Extract the (X, Y) coordinate from the center of the cell holding the provided text.  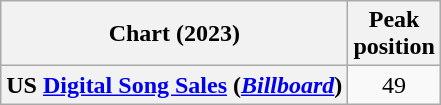
Peakposition (394, 34)
49 (394, 85)
Chart (2023) (174, 34)
US Digital Song Sales (Billboard) (174, 85)
